Provide the [x, y] coordinate of the cell's center where the given text is located.  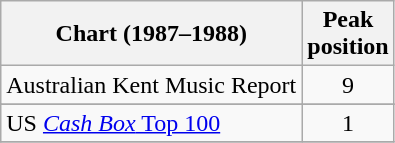
US Cash Box Top 100 [152, 123]
Australian Kent Music Report [152, 85]
9 [348, 85]
1 [348, 123]
Chart (1987–1988) [152, 34]
Peakposition [348, 34]
